Provide the [x, y] coordinate of the cell's center where the given text is located.  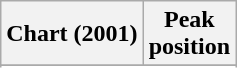
Peakposition [189, 34]
Chart (2001) [72, 34]
